Return (X, Y) of the center of cell containing provided text 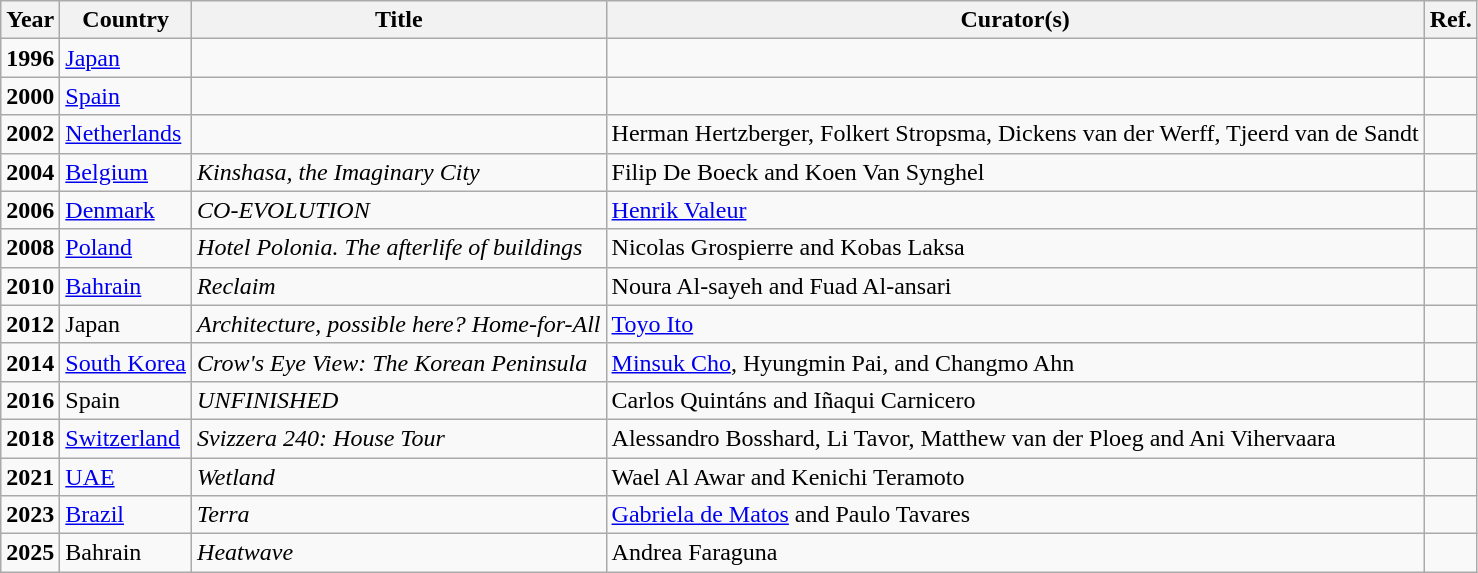
Nicolas Grospierre and Kobas Laksa (1015, 248)
Poland (126, 248)
Hotel Polonia. The afterlife of buildings (399, 248)
Noura Al-sayeh and Fuad Al-ansari (1015, 286)
Wetland (399, 477)
Country (126, 20)
Gabriela de Matos and Paulo Tavares (1015, 515)
2008 (30, 248)
Filip De Boeck and Koen Van Synghel (1015, 172)
Curator(s) (1015, 20)
2014 (30, 362)
Switzerland (126, 438)
Kinshasa, the Imaginary City (399, 172)
Architecture, possible here? Home-for-All (399, 324)
Wael Al Awar and Kenichi Teramoto (1015, 477)
South Korea (126, 362)
Netherlands (126, 134)
2006 (30, 210)
2004 (30, 172)
Title (399, 20)
1996 (30, 58)
Reclaim (399, 286)
Henrik Valeur (1015, 210)
UAE (126, 477)
2023 (30, 515)
2010 (30, 286)
2000 (30, 96)
Belgium (126, 172)
Svizzera 240: House Tour (399, 438)
Denmark (126, 210)
2025 (30, 553)
Ref. (1450, 20)
2002 (30, 134)
Herman Hertzberger, Folkert Stropsma, Dickens van der Werff, Tjeerd van de Sandt (1015, 134)
Brazil (126, 515)
2012 (30, 324)
Carlos Quintáns and Iñaqui Carnicero (1015, 400)
Terra (399, 515)
Toyo Ito (1015, 324)
Andrea Faraguna (1015, 553)
Year (30, 20)
2016 (30, 400)
UNFINISHED (399, 400)
CO-EVOLUTION (399, 210)
Alessandro Bosshard, Li Tavor, Matthew van der Ploeg and Ani Vihervaara (1015, 438)
Minsuk Cho, Hyungmin Pai, and Changmo Ahn (1015, 362)
2018 (30, 438)
2021 (30, 477)
Crow's Eye View: The Korean Peninsula (399, 362)
Heatwave (399, 553)
